Determine the [x, y] coordinate at the center of the cell enclosing the given text.  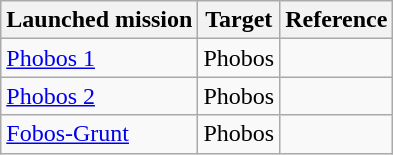
Phobos 1 [100, 58]
Reference [336, 20]
Fobos-Grunt [100, 134]
Phobos 2 [100, 96]
Launched mission [100, 20]
Target [239, 20]
